Identify which cell holds the provided text, then report its (X, Y) central coordinate. 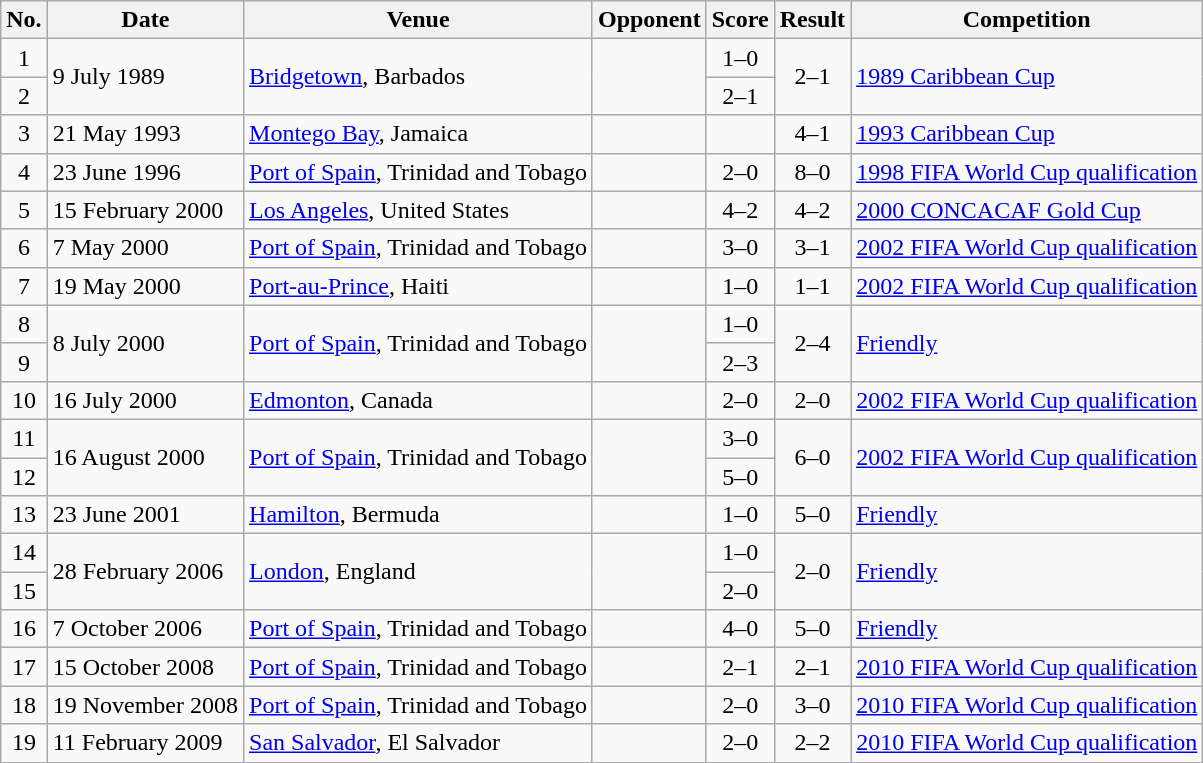
19 November 2008 (145, 705)
Opponent (649, 20)
7 (24, 286)
1 (24, 58)
4 (24, 172)
Competition (1027, 20)
10 (24, 400)
1993 Caribbean Cup (1027, 134)
19 (24, 743)
Venue (418, 20)
San Salvador, El Salvador (418, 743)
9 (24, 362)
2–3 (740, 362)
2–2 (812, 743)
1–1 (812, 286)
21 May 1993 (145, 134)
7 May 2000 (145, 248)
12 (24, 477)
No. (24, 20)
16 August 2000 (145, 457)
8 July 2000 (145, 343)
Los Angeles, United States (418, 210)
1998 FIFA World Cup qualification (1027, 172)
8–0 (812, 172)
Date (145, 20)
Score (740, 20)
2–4 (812, 343)
9 July 1989 (145, 77)
8 (24, 324)
5 (24, 210)
28 February 2006 (145, 572)
4–0 (740, 629)
18 (24, 705)
3–1 (812, 248)
Hamilton, Bermuda (418, 515)
Edmonton, Canada (418, 400)
3 (24, 134)
16 (24, 629)
15 October 2008 (145, 667)
15 (24, 591)
23 June 2001 (145, 515)
13 (24, 515)
15 February 2000 (145, 210)
London, England (418, 572)
7 October 2006 (145, 629)
1989 Caribbean Cup (1027, 77)
2000 CONCACAF Gold Cup (1027, 210)
14 (24, 553)
Bridgetown, Barbados (418, 77)
2 (24, 96)
16 July 2000 (145, 400)
11 February 2009 (145, 743)
19 May 2000 (145, 286)
Montego Bay, Jamaica (418, 134)
23 June 1996 (145, 172)
6–0 (812, 457)
6 (24, 248)
11 (24, 438)
4–1 (812, 134)
Result (812, 20)
Port-au-Prince, Haiti (418, 286)
17 (24, 667)
